Return [x, y] of the center of cell containing provided text 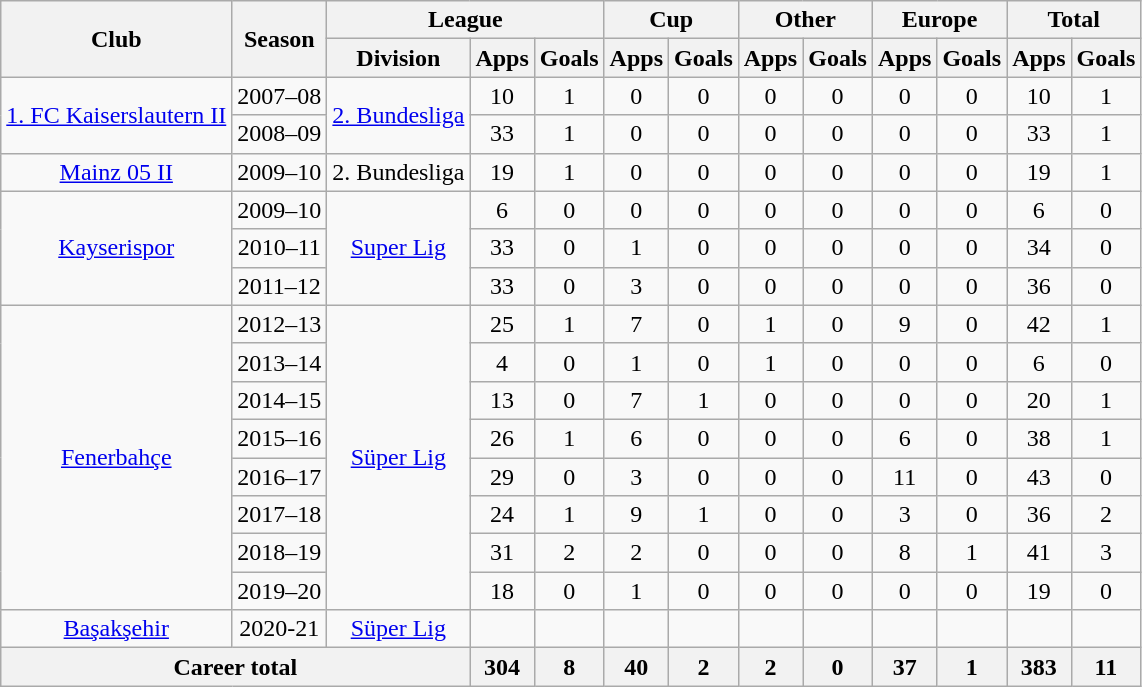
Other [805, 20]
2017–18 [280, 515]
Club [116, 39]
2015–16 [280, 438]
1. FC Kaiserslautern II [116, 115]
24 [502, 515]
Cup [671, 20]
304 [502, 667]
League [466, 20]
2016–17 [280, 477]
2020-21 [280, 629]
25 [502, 324]
Mainz 05 II [116, 172]
2010–11 [280, 248]
2011–12 [280, 286]
40 [636, 667]
2008–09 [280, 134]
29 [502, 477]
2019–20 [280, 591]
26 [502, 438]
Season [280, 39]
Başakşehir [116, 629]
Total [1074, 20]
2013–14 [280, 362]
4 [502, 362]
2007–08 [280, 96]
31 [502, 553]
43 [1039, 477]
42 [1039, 324]
Super Lig [398, 248]
18 [502, 591]
383 [1039, 667]
Division [398, 58]
Career total [236, 667]
Fenerbahçe [116, 457]
38 [1039, 438]
Europe [939, 20]
2012–13 [280, 324]
13 [502, 400]
34 [1039, 248]
2018–19 [280, 553]
Kayserispor [116, 248]
20 [1039, 400]
41 [1039, 553]
2014–15 [280, 400]
37 [904, 667]
